Determine the (X, Y) coordinate at the center of the cell enclosing the given text.  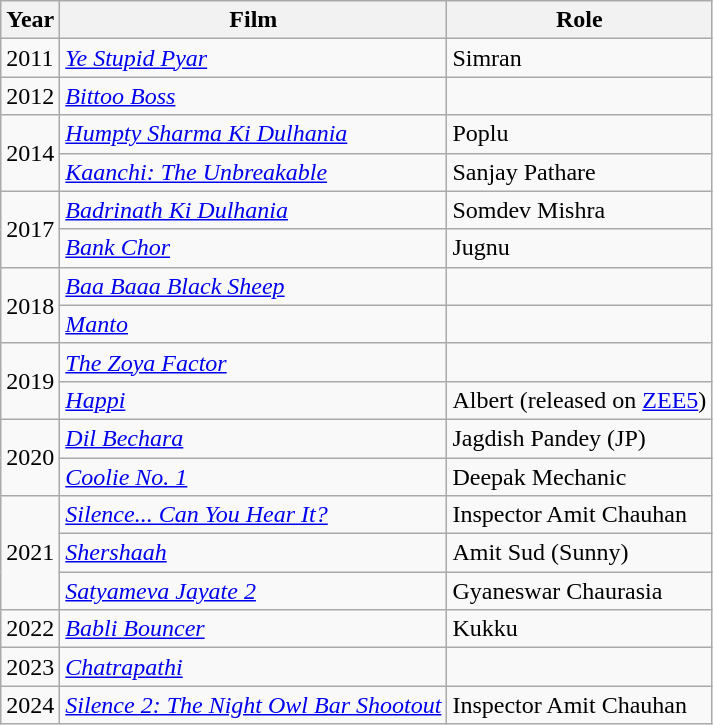
2021 (30, 553)
Babli Bouncer (254, 629)
Role (580, 20)
Coolie No. 1 (254, 477)
Badrinath Ki Dulhania (254, 210)
Film (254, 20)
Manto (254, 324)
Bittoo Boss (254, 96)
Gyaneswar Chaurasia (580, 591)
Silence 2: The Night Owl Bar Shootout (254, 705)
Sanjay Pathare (580, 172)
Happi (254, 400)
2020 (30, 457)
Silence... Can You Hear It? (254, 515)
Deepak Mechanic (580, 477)
Simran (580, 58)
2023 (30, 667)
Ye Stupid Pyar (254, 58)
2019 (30, 381)
2014 (30, 153)
Humpty Sharma Ki Dulhania (254, 134)
Chatrapathi (254, 667)
2022 (30, 629)
Bank Chor (254, 248)
Year (30, 20)
Kaanchi: The Unbreakable (254, 172)
Albert (released on ZEE5) (580, 400)
Satyameva Jayate 2 (254, 591)
Poplu (580, 134)
2024 (30, 705)
2011 (30, 58)
Kukku (580, 629)
Shershaah (254, 553)
Somdev Mishra (580, 210)
Baa Baaa Black Sheep (254, 286)
Amit Sud (Sunny) (580, 553)
Dil Bechara (254, 438)
The Zoya Factor (254, 362)
2017 (30, 229)
Jagdish Pandey (JP) (580, 438)
2018 (30, 305)
Jugnu (580, 248)
2012 (30, 96)
